Capture the cell that displays the provided text and extract its [x, y] central coordinate. 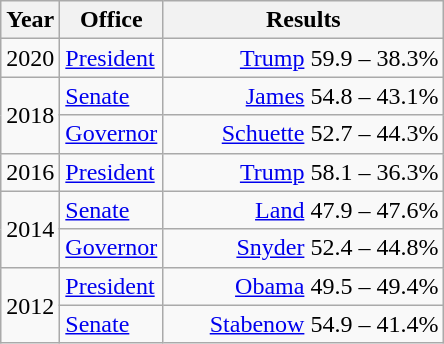
2016 [30, 172]
Year [30, 20]
Land 47.9 – 47.6% [304, 210]
2018 [30, 115]
Trump 59.9 – 38.3% [304, 58]
Stabenow 54.9 – 41.4% [304, 324]
2014 [30, 229]
Office [112, 20]
James 54.8 – 43.1% [304, 96]
Obama 49.5 – 49.4% [304, 286]
Results [304, 20]
2012 [30, 305]
Trump 58.1 – 36.3% [304, 172]
Schuette 52.7 – 44.3% [304, 134]
2020 [30, 58]
Snyder 52.4 – 44.8% [304, 248]
